From the cell containing the given text, extract its center point as (x, y) coordinate. 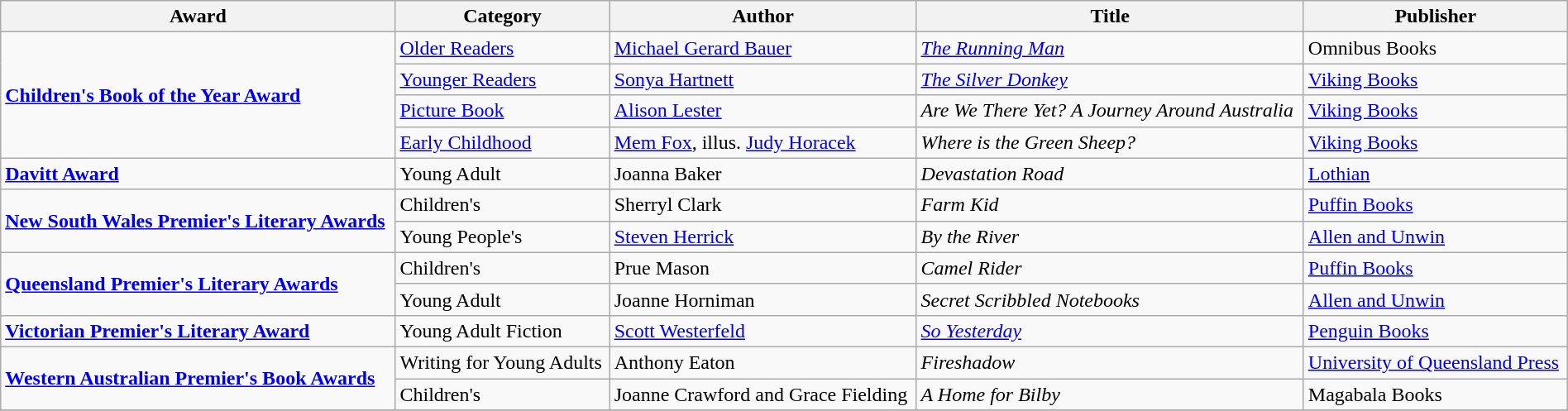
Devastation Road (1110, 174)
Where is the Green Sheep? (1110, 142)
Omnibus Books (1436, 48)
Older Readers (503, 48)
Writing for Young Adults (503, 362)
So Yesterday (1110, 331)
Victorian Premier's Literary Award (198, 331)
New South Wales Premier's Literary Awards (198, 221)
Sonya Hartnett (762, 79)
Joanne Crawford and Grace Fielding (762, 394)
Picture Book (503, 111)
Young Adult Fiction (503, 331)
A Home for Bilby (1110, 394)
Author (762, 17)
Fireshadow (1110, 362)
Category (503, 17)
Queensland Premier's Literary Awards (198, 284)
Farm Kid (1110, 205)
Publisher (1436, 17)
Alison Lester (762, 111)
Steven Herrick (762, 237)
Award (198, 17)
Lothian (1436, 174)
Anthony Eaton (762, 362)
The Running Man (1110, 48)
Joanna Baker (762, 174)
Prue Mason (762, 268)
Are We There Yet? A Journey Around Australia (1110, 111)
Davitt Award (198, 174)
Western Australian Premier's Book Awards (198, 378)
Secret Scribbled Notebooks (1110, 299)
Camel Rider (1110, 268)
University of Queensland Press (1436, 362)
The Silver Donkey (1110, 79)
Young People's (503, 237)
Younger Readers (503, 79)
Joanne Horniman (762, 299)
Mem Fox, illus. Judy Horacek (762, 142)
Magabala Books (1436, 394)
Scott Westerfeld (762, 331)
By the River (1110, 237)
Early Childhood (503, 142)
Children's Book of the Year Award (198, 95)
Michael Gerard Bauer (762, 48)
Penguin Books (1436, 331)
Sherryl Clark (762, 205)
Title (1110, 17)
